Identify which cell holds the provided text, then report its (x, y) central coordinate. 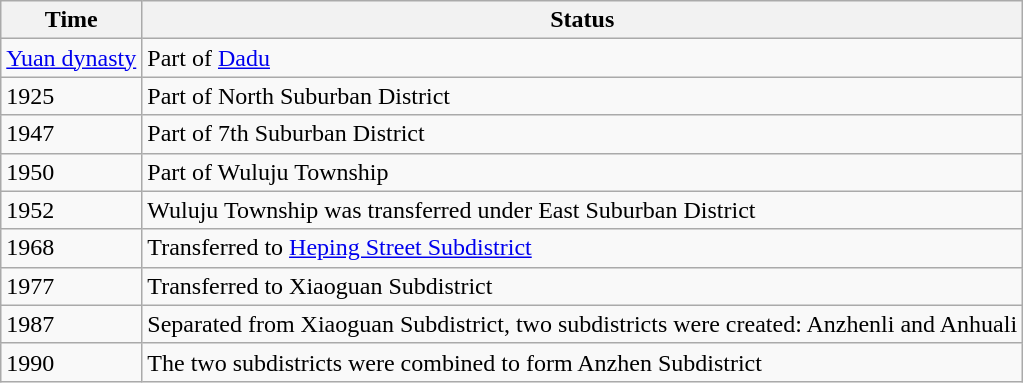
Part of 7th Suburban District (582, 134)
1925 (72, 96)
1968 (72, 248)
Yuan dynasty (72, 58)
1987 (72, 324)
1947 (72, 134)
1952 (72, 210)
Transferred to Heping Street Subdistrict (582, 248)
1977 (72, 286)
Part of North Suburban District (582, 96)
Part of Dadu (582, 58)
1990 (72, 362)
1950 (72, 172)
The two subdistricts were combined to form Anzhen Subdistrict (582, 362)
Status (582, 20)
Time (72, 20)
Wuluju Township was transferred under East Suburban District (582, 210)
Transferred to Xiaoguan Subdistrict (582, 286)
Separated from Xiaoguan Subdistrict, two subdistricts were created: Anzhenli and Anhuali (582, 324)
Part of Wuluju Township (582, 172)
